From the cell containing the given text, extract its center point as (x, y) coordinate. 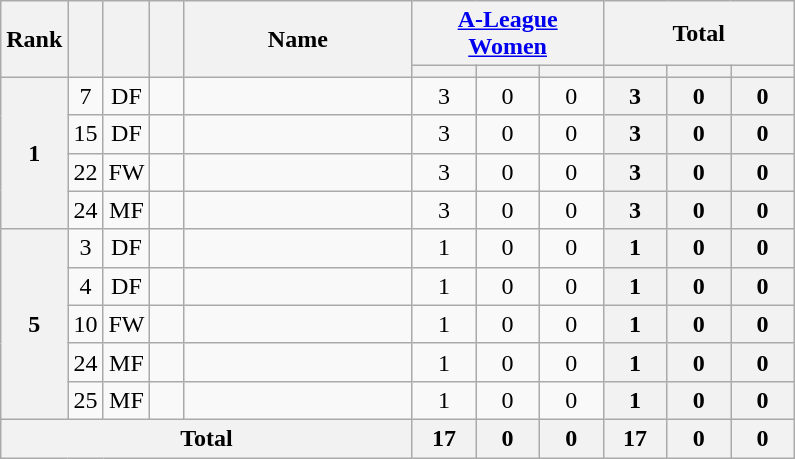
7 (86, 96)
5 (34, 324)
4 (86, 286)
22 (86, 172)
25 (86, 400)
A-League Women (508, 34)
Name (298, 39)
Rank (34, 39)
10 (86, 324)
15 (86, 134)
